Search for the cell housing the specified text and yield its [x, y] center coordinate. 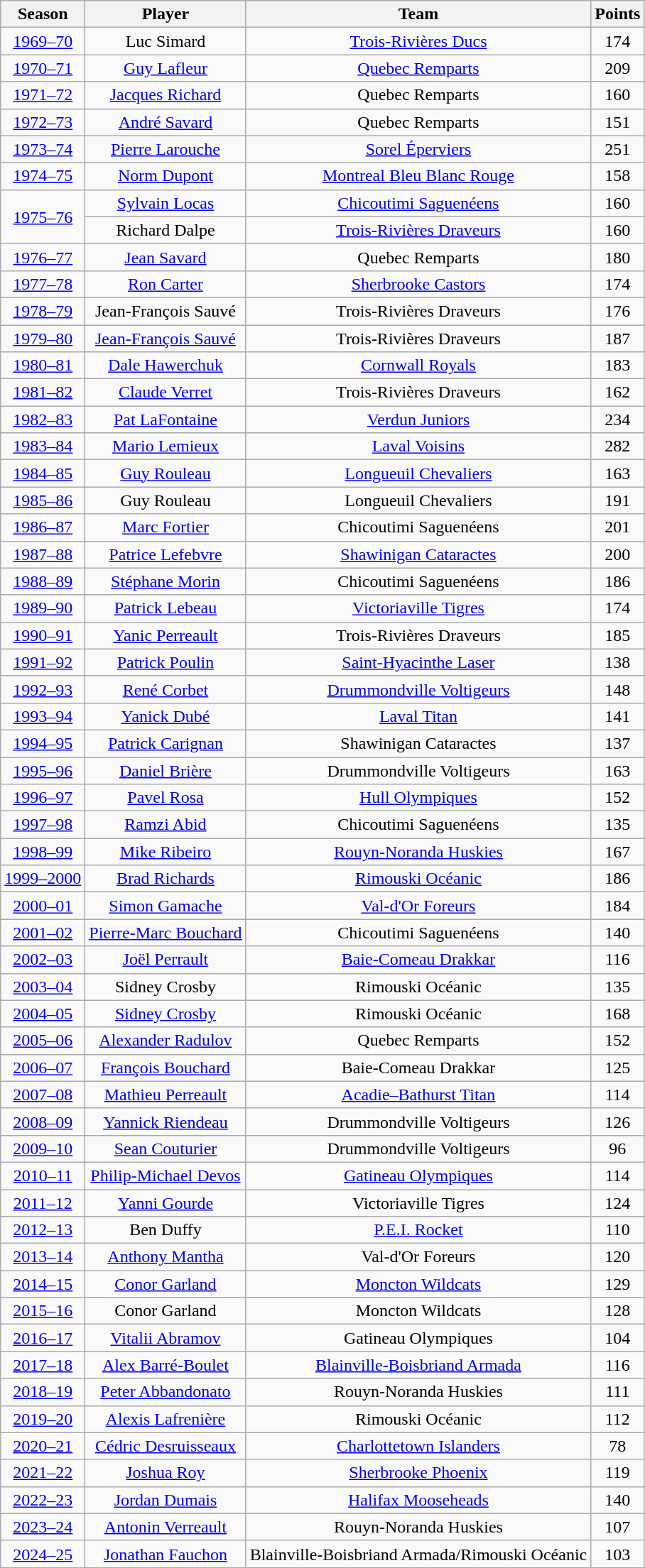
Dale Hawerchuk [166, 366]
Anthony Mantha [166, 1257]
1971–72 [43, 95]
2016–17 [43, 1338]
78 [618, 1446]
François Bouchard [166, 1068]
1981–82 [43, 393]
Blainville-Boisbriand Armada/Rimouski Océanic [418, 1554]
201 [618, 527]
119 [618, 1473]
200 [618, 554]
Patrice Lefebvre [166, 554]
124 [618, 1203]
2005–06 [43, 1041]
1990–91 [43, 635]
Sylvain Locas [166, 203]
168 [618, 1014]
Halifax Mooseheads [418, 1500]
Mike Ribeiro [166, 852]
Blainville-Boisbriand Armada [418, 1365]
125 [618, 1068]
Claude Verret [166, 393]
André Savard [166, 122]
162 [618, 393]
1974–75 [43, 176]
Joshua Roy [166, 1473]
209 [618, 68]
Richard Dalpe [166, 230]
191 [618, 500]
Marc Fortier [166, 527]
112 [618, 1419]
1973–74 [43, 149]
2021–22 [43, 1473]
Yanni Gourde [166, 1203]
158 [618, 176]
Laval Voisins [418, 446]
Joël Perrault [166, 960]
1992–93 [43, 689]
1985–86 [43, 500]
Alexis Lafrenière [166, 1419]
2022–23 [43, 1500]
Brad Richards [166, 879]
Laval Titan [418, 716]
2001–02 [43, 933]
Pierre Larouche [166, 149]
2014–15 [43, 1284]
1995–96 [43, 770]
1989–90 [43, 608]
Yanick Dubé [166, 716]
2010–11 [43, 1175]
Saint-Hyacinthe Laser [418, 662]
Patrick Lebeau [166, 608]
Verdun Juniors [418, 420]
148 [618, 689]
1978–79 [43, 311]
110 [618, 1230]
Mathieu Perreault [166, 1095]
2023–24 [43, 1527]
1986–87 [43, 527]
Cédric Desruisseaux [166, 1446]
Points [618, 14]
251 [618, 149]
1980–81 [43, 366]
P.E.I. Rocket [418, 1230]
1969–70 [43, 41]
104 [618, 1338]
184 [618, 906]
2007–08 [43, 1095]
1994–95 [43, 743]
Pavel Rosa [166, 798]
Sorel Éperviers [418, 149]
2002–03 [43, 960]
Jean Savard [166, 257]
282 [618, 446]
1988–89 [43, 581]
141 [618, 716]
2000–01 [43, 906]
1983–84 [43, 446]
2020–21 [43, 1446]
2009–10 [43, 1148]
1975–76 [43, 216]
Guy Lafleur [166, 68]
1996–97 [43, 798]
2015–16 [43, 1311]
1993–94 [43, 716]
Montreal Bleu Blanc Rouge [418, 176]
Jacques Richard [166, 95]
1979–80 [43, 339]
2003–04 [43, 987]
1987–88 [43, 554]
180 [618, 257]
183 [618, 366]
111 [618, 1392]
Pat LaFontaine [166, 420]
Cornwall Royals [418, 366]
2004–05 [43, 1014]
Team [418, 14]
Stéphane Morin [166, 581]
Sherbrooke Castors [418, 284]
Pierre-Marc Bouchard [166, 933]
Philip-Michael Devos [166, 1175]
167 [618, 852]
Trois-Rivières Ducs [418, 41]
187 [618, 339]
2018–19 [43, 1392]
Jordan Dumais [166, 1500]
1997–98 [43, 825]
2008–09 [43, 1122]
1972–73 [43, 122]
Antonin Verreault [166, 1527]
Hull Olympiques [418, 798]
Mario Lemieux [166, 446]
René Corbet [166, 689]
128 [618, 1311]
126 [618, 1122]
Norm Dupont [166, 176]
Simon Gamache [166, 906]
2012–13 [43, 1230]
103 [618, 1554]
Jonathan Fauchon [166, 1554]
Sean Couturier [166, 1148]
Yanic Perreault [166, 635]
1970–71 [43, 68]
138 [618, 662]
Alexander Radulov [166, 1041]
Season [43, 14]
Yannick Riendeau [166, 1122]
2019–20 [43, 1419]
Patrick Poulin [166, 662]
176 [618, 311]
2024–25 [43, 1554]
Player [166, 14]
120 [618, 1257]
137 [618, 743]
185 [618, 635]
Vitalii Abramov [166, 1338]
Ron Carter [166, 284]
2006–07 [43, 1068]
1977–78 [43, 284]
Daniel Brière [166, 770]
Charlottetown Islanders [418, 1446]
234 [618, 420]
129 [618, 1284]
1976–77 [43, 257]
Peter Abbandonato [166, 1392]
1991–92 [43, 662]
Ramzi Abid [166, 825]
Sherbrooke Phoenix [418, 1473]
Ben Duffy [166, 1230]
1984–85 [43, 473]
1998–99 [43, 852]
Alex Barré-Boulet [166, 1365]
1999–2000 [43, 879]
1982–83 [43, 420]
2013–14 [43, 1257]
Patrick Carignan [166, 743]
96 [618, 1148]
107 [618, 1527]
2017–18 [43, 1365]
151 [618, 122]
Acadie–Bathurst Titan [418, 1095]
2011–12 [43, 1203]
Luc Simard [166, 41]
